Extract the (X, Y) coordinate from the center of the cell holding the provided text.  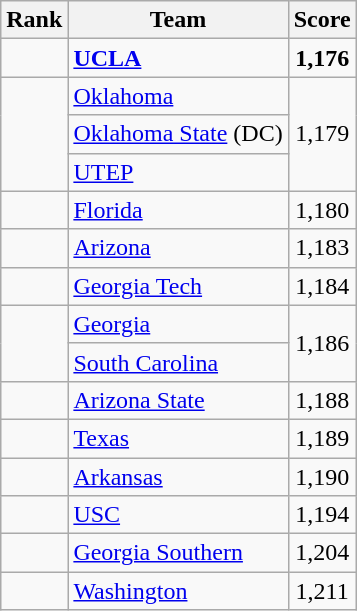
1,176 (322, 58)
Georgia Tech (178, 286)
Georgia (178, 324)
Georgia Southern (178, 553)
1,204 (322, 553)
Arizona (178, 248)
1,194 (322, 515)
Florida (178, 210)
Arizona State (178, 400)
Rank (34, 20)
Arkansas (178, 477)
1,190 (322, 477)
Texas (178, 438)
UCLA (178, 58)
Oklahoma State (DC) (178, 134)
South Carolina (178, 362)
UTEP (178, 172)
1,183 (322, 248)
1,189 (322, 438)
1,179 (322, 134)
1,180 (322, 210)
Washington (178, 591)
Team (178, 20)
Score (322, 20)
1,186 (322, 343)
USC (178, 515)
1,184 (322, 286)
1,211 (322, 591)
Oklahoma (178, 96)
1,188 (322, 400)
